Detect which cell encompasses the target text, then output its [X, Y] center coordinate. 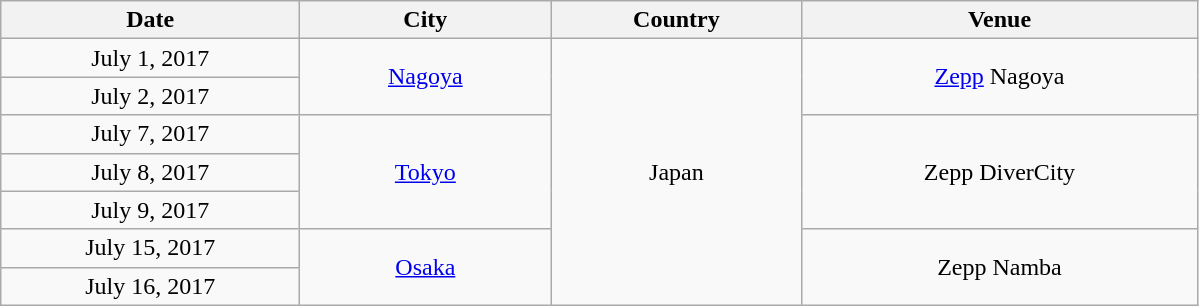
July 16, 2017 [150, 286]
Zepp Nagoya [1000, 77]
July 2, 2017 [150, 96]
Japan [676, 172]
Date [150, 20]
Country [676, 20]
Osaka [426, 267]
July 1, 2017 [150, 58]
July 15, 2017 [150, 248]
Nagoya [426, 77]
Venue [1000, 20]
Zepp DiverCity [1000, 172]
Tokyo [426, 172]
Zepp Namba [1000, 267]
July 7, 2017 [150, 134]
July 8, 2017 [150, 172]
City [426, 20]
July 9, 2017 [150, 210]
